Return (x, y) of the center of cell containing provided text 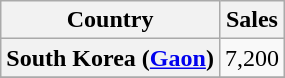
7,200 (252, 58)
Sales (252, 20)
Country (110, 20)
South Korea (Gaon) (110, 58)
